From the cell containing the given text, extract its center point as [X, Y] coordinate. 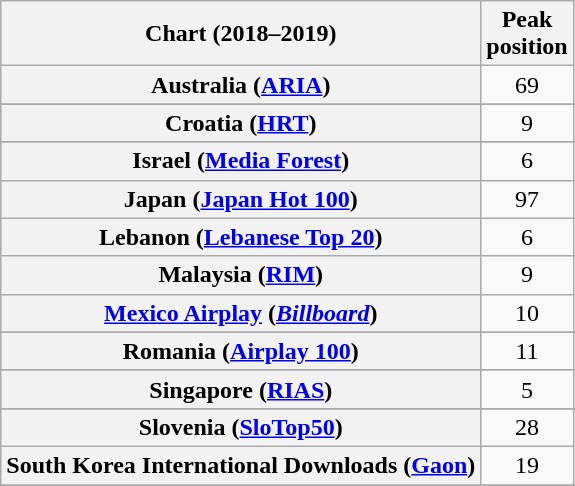
Singapore (RIAS) [241, 389]
Romania (Airplay 100) [241, 351]
28 [527, 427]
Japan (Japan Hot 100) [241, 199]
10 [527, 313]
Australia (ARIA) [241, 85]
5 [527, 389]
Malaysia (RIM) [241, 275]
Israel (Media Forest) [241, 161]
Croatia (HRT) [241, 123]
South Korea International Downloads (Gaon) [241, 465]
11 [527, 351]
97 [527, 199]
69 [527, 85]
Mexico Airplay (Billboard) [241, 313]
Lebanon (Lebanese Top 20) [241, 237]
Chart (2018–2019) [241, 34]
Slovenia (SloTop50) [241, 427]
19 [527, 465]
Peak position [527, 34]
